Determine the [x, y] coordinate at the center of the cell enclosing the given text.  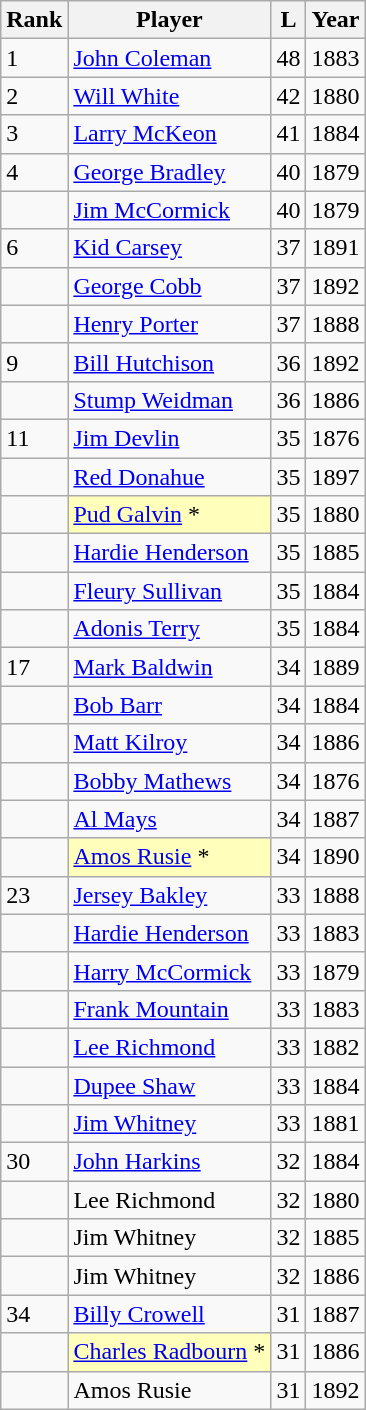
1891 [336, 248]
23 [34, 895]
2 [34, 96]
Matt Kilroy [170, 743]
Dupee Shaw [170, 1085]
41 [288, 134]
9 [34, 362]
Kid Carsey [170, 248]
George Cobb [170, 286]
George Bradley [170, 172]
11 [34, 438]
42 [288, 96]
Will White [170, 96]
Jersey Bakley [170, 895]
17 [34, 667]
1881 [336, 1124]
Player [170, 20]
30 [34, 1162]
Bob Barr [170, 705]
Billy Crowell [170, 1314]
1897 [336, 477]
Pud Galvin * [170, 515]
Amos Rusie [170, 1390]
Al Mays [170, 819]
48 [288, 58]
Larry McKeon [170, 134]
Jim McCormick [170, 210]
Jim Devlin [170, 438]
3 [34, 134]
Bill Hutchison [170, 362]
4 [34, 172]
Mark Baldwin [170, 667]
Harry McCormick [170, 971]
Adonis Terry [170, 629]
Fleury Sullivan [170, 591]
1889 [336, 667]
1890 [336, 857]
John Harkins [170, 1162]
Stump Weidman [170, 400]
Charles Radbourn * [170, 1352]
L [288, 20]
John Coleman [170, 58]
Rank [34, 20]
Red Donahue [170, 477]
1 [34, 58]
Frank Mountain [170, 1009]
1882 [336, 1047]
Amos Rusie * [170, 857]
Henry Porter [170, 324]
Year [336, 20]
Bobby Mathews [170, 781]
6 [34, 248]
